Return [x, y] of the center of cell containing provided text 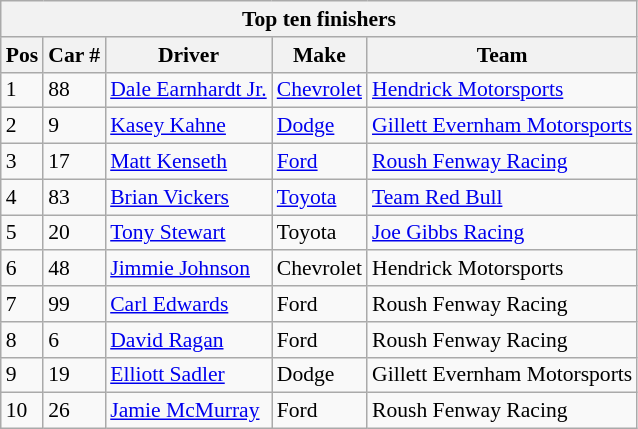
3 [22, 162]
4 [22, 197]
Make [320, 55]
19 [74, 375]
Carl Edwards [188, 304]
7 [22, 304]
8 [22, 340]
Car # [74, 55]
Joe Gibbs Racing [502, 233]
Pos [22, 55]
5 [22, 233]
88 [74, 90]
20 [74, 233]
Top ten finishers [320, 19]
Team [502, 55]
Kasey Kahne [188, 126]
17 [74, 162]
Brian Vickers [188, 197]
Elliott Sadler [188, 375]
Jamie McMurray [188, 411]
99 [74, 304]
48 [74, 269]
Jimmie Johnson [188, 269]
Matt Kenseth [188, 162]
David Ragan [188, 340]
Driver [188, 55]
1 [22, 90]
83 [74, 197]
Dale Earnhardt Jr. [188, 90]
10 [22, 411]
Tony Stewart [188, 233]
26 [74, 411]
Team Red Bull [502, 197]
2 [22, 126]
